For the text-containing cell, return its midpoint in (X, Y) coordinate format. 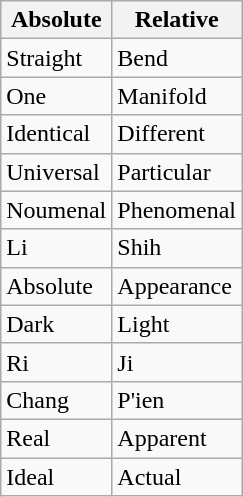
Li (56, 248)
Shih (177, 248)
Dark (56, 324)
Relative (177, 20)
P'ien (177, 400)
Noumenal (56, 210)
Actual (177, 477)
Light (177, 324)
Apparent (177, 438)
Appearance (177, 286)
Bend (177, 58)
Straight (56, 58)
Phenomenal (177, 210)
Manifold (177, 96)
Chang (56, 400)
One (56, 96)
Identical (56, 134)
Universal (56, 172)
Ri (56, 362)
Particular (177, 172)
Ji (177, 362)
Real (56, 438)
Ideal (56, 477)
Different (177, 134)
